Find where the given text appears and provide that cell's center as [X, Y] coordinate. 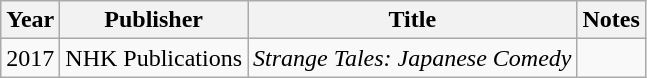
Year [30, 20]
Notes [611, 20]
Title [412, 20]
NHK Publications [154, 58]
2017 [30, 58]
Publisher [154, 20]
Strange Tales: Japanese Comedy [412, 58]
